Pinpoint the cell where the given text exists, returning its [x, y] midpoint coordinate. 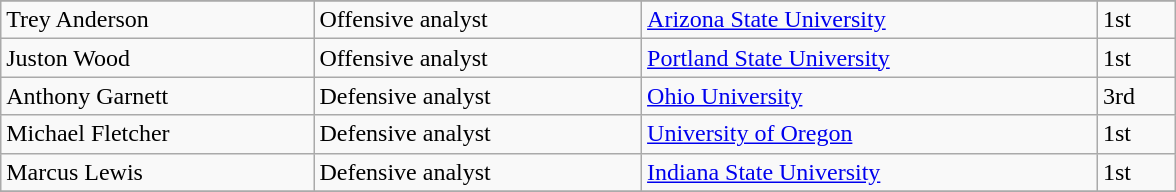
Trey Anderson [158, 20]
Portland State University [870, 58]
Juston Wood [158, 58]
3rd [1136, 96]
Arizona State University [870, 20]
University of Oregon [870, 134]
Michael Fletcher [158, 134]
Marcus Lewis [158, 172]
Indiana State University [870, 172]
Ohio University [870, 96]
Anthony Garnett [158, 96]
